Determine the (x, y) coordinate at the center of the cell enclosing the given text.  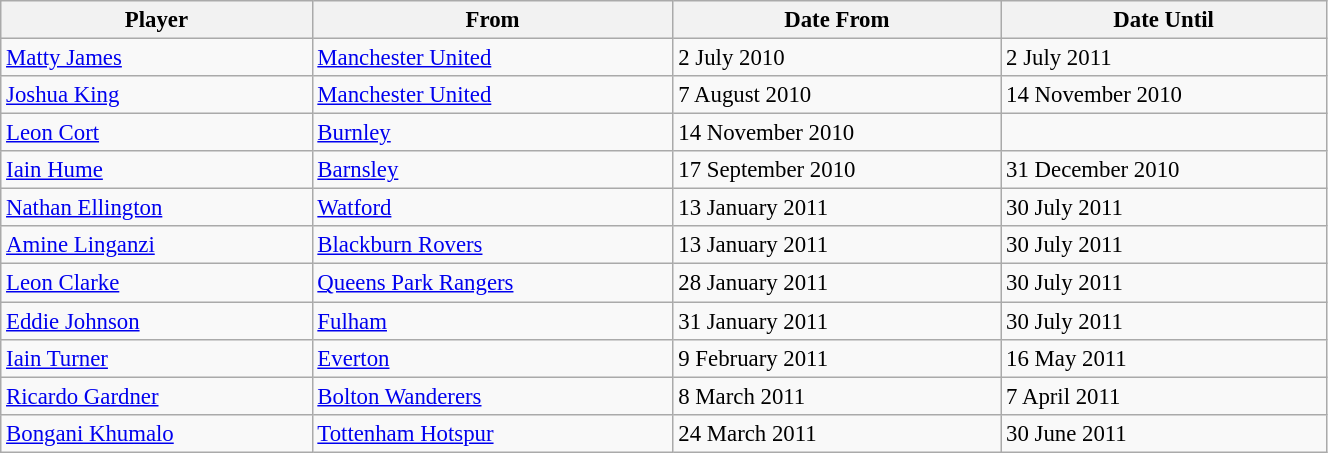
8 March 2011 (837, 396)
7 April 2011 (1164, 396)
24 March 2011 (837, 433)
16 May 2011 (1164, 358)
Ricardo Gardner (156, 396)
Barnsley (492, 170)
Iain Hume (156, 170)
28 January 2011 (837, 283)
31 December 2010 (1164, 170)
Fulham (492, 321)
17 September 2010 (837, 170)
Burnley (492, 133)
Amine Linganzi (156, 245)
7 August 2010 (837, 95)
9 February 2011 (837, 358)
Leon Clarke (156, 283)
2 July 2011 (1164, 58)
Tottenham Hotspur (492, 433)
Everton (492, 358)
31 January 2011 (837, 321)
Bolton Wanderers (492, 396)
30 June 2011 (1164, 433)
Date Until (1164, 20)
Queens Park Rangers (492, 283)
Eddie Johnson (156, 321)
Matty James (156, 58)
Iain Turner (156, 358)
Watford (492, 208)
From (492, 20)
Player (156, 20)
Bongani Khumalo (156, 433)
Blackburn Rovers (492, 245)
Joshua King (156, 95)
Date From (837, 20)
2 July 2010 (837, 58)
Nathan Ellington (156, 208)
Leon Cort (156, 133)
